Output the (X, Y) coordinate of the center of the cell containing the given text.  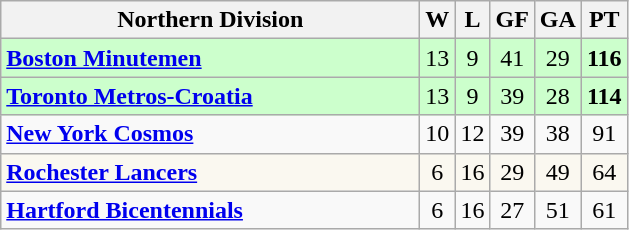
10 (438, 134)
GF (512, 20)
PT (604, 20)
38 (558, 134)
New York Cosmos (210, 134)
64 (604, 172)
W (438, 20)
Northern Division (210, 20)
41 (512, 58)
Toronto Metros-Croatia (210, 96)
61 (604, 210)
91 (604, 134)
GA (558, 20)
Boston Minutemen (210, 58)
51 (558, 210)
L (472, 20)
12 (472, 134)
116 (604, 58)
Rochester Lancers (210, 172)
Hartford Bicentennials (210, 210)
49 (558, 172)
27 (512, 210)
28 (558, 96)
114 (604, 96)
